Provide the [X, Y] coordinate of the cell's center where the given text is located.  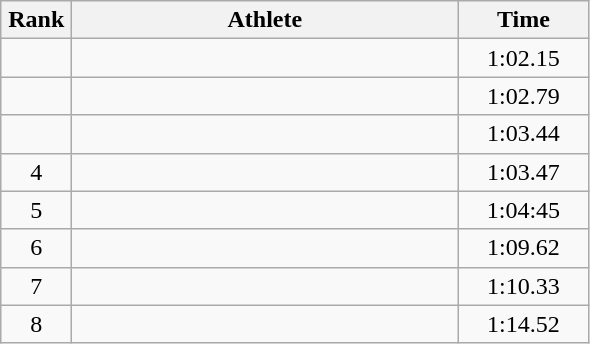
1:02.15 [524, 58]
1:14.52 [524, 324]
8 [36, 324]
1:04:45 [524, 210]
1:03.47 [524, 172]
1:10.33 [524, 286]
1:03.44 [524, 134]
7 [36, 286]
6 [36, 248]
5 [36, 210]
Time [524, 20]
Rank [36, 20]
1:02.79 [524, 96]
1:09.62 [524, 248]
Athlete [265, 20]
4 [36, 172]
